Identify which cell holds the provided text, then report its [X, Y] central coordinate. 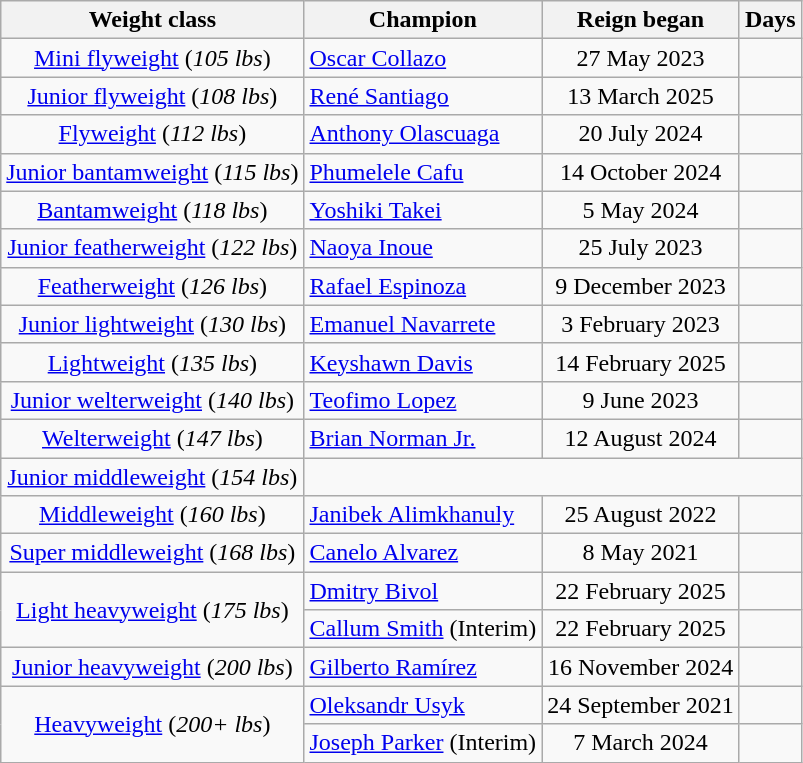
20 July 2024 [641, 134]
Keyshawn Davis [423, 362]
Junior middleweight (154 lbs) [152, 477]
Champion [423, 20]
Yoshiki Takei [423, 210]
Gilberto Ramírez [423, 667]
Junior heavyweight (200 lbs) [152, 667]
14 October 2024 [641, 172]
25 July 2023 [641, 248]
Junior lightweight (130 lbs) [152, 324]
5 May 2024 [641, 210]
9 December 2023 [641, 286]
Oscar Collazo [423, 58]
13 March 2025 [641, 96]
Oleksandr Usyk [423, 705]
3 February 2023 [641, 324]
7 March 2024 [641, 743]
24 September 2021 [641, 705]
Anthony Olascuaga [423, 134]
Dmitry Bivol [423, 591]
Featherweight (126 lbs) [152, 286]
Junior welterweight (140 lbs) [152, 400]
Flyweight (112 lbs) [152, 134]
Days [770, 20]
14 February 2025 [641, 362]
25 August 2022 [641, 515]
Junior flyweight (108 lbs) [152, 96]
Canelo Alvarez [423, 553]
Light heavyweight (175 lbs) [152, 610]
8 May 2021 [641, 553]
Bantamweight (118 lbs) [152, 210]
12 August 2024 [641, 438]
Mini flyweight (105 lbs) [152, 58]
René Santiago [423, 96]
Super middleweight (168 lbs) [152, 553]
Rafael Espinoza [423, 286]
27 May 2023 [641, 58]
Junior bantamweight (115 lbs) [152, 172]
Lightweight (135 lbs) [152, 362]
Reign began [641, 20]
Brian Norman Jr. [423, 438]
Weight class [152, 20]
Middleweight (160 lbs) [152, 515]
Heavyweight (200+ lbs) [152, 724]
Welterweight (147 lbs) [152, 438]
Janibek Alimkhanuly [423, 515]
Phumelele Cafu [423, 172]
16 November 2024 [641, 667]
Emanuel Navarrete [423, 324]
9 June 2023 [641, 400]
Callum Smith (Interim) [423, 629]
Teofimo Lopez [423, 400]
Junior featherweight (122 lbs) [152, 248]
Naoya Inoue [423, 248]
Joseph Parker (Interim) [423, 743]
